Return the (X, Y) coordinate for the center point of the cell that contains the specified text.  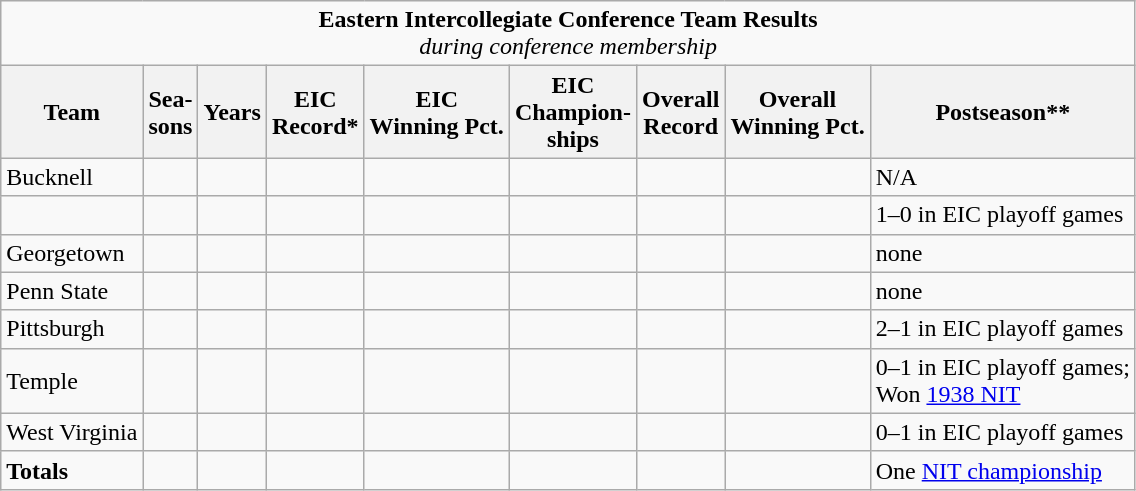
Temple (72, 380)
N/A (1002, 177)
OverallWinning Pct. (798, 112)
0–1 in EIC playoff games (1002, 432)
West Virginia (72, 432)
2–1 in EIC playoff games (1002, 329)
Postseason** (1002, 112)
OverallRecord (680, 112)
Totals (72, 470)
Pittsburgh (72, 329)
EICRecord* (315, 112)
One NIT championship (1002, 470)
Sea-sons (170, 112)
Georgetown (72, 253)
Penn State (72, 291)
Eastern Intercollegiate Conference Team Resultsduring conference membership (568, 34)
Team (72, 112)
1–0 in EIC playoff games (1002, 215)
EICChampion-ships (572, 112)
Bucknell (72, 177)
0–1 in EIC playoff games;Won 1938 NIT (1002, 380)
Years (232, 112)
EICWinning Pct. (436, 112)
